Extract the [x, y] coordinate from the center of the cell holding the provided text.  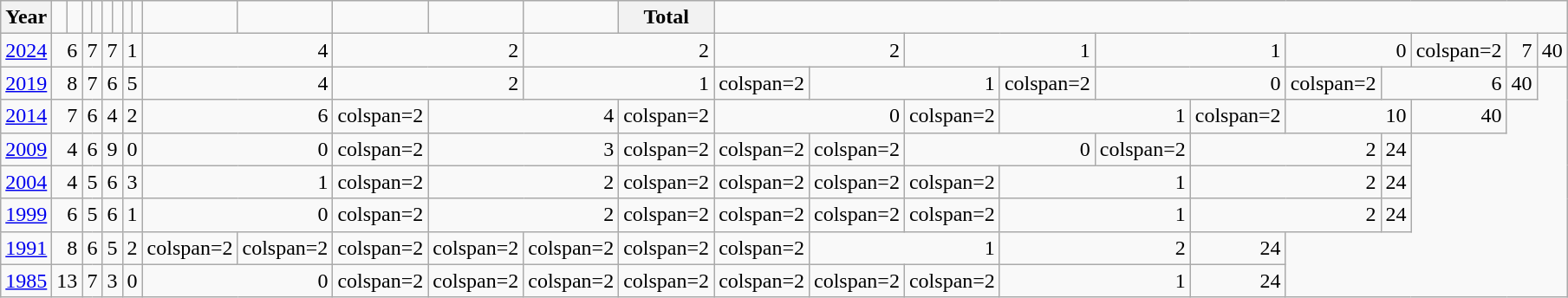
Year [26, 17]
2009 [26, 149]
2024 [26, 50]
10 [1349, 116]
2019 [26, 83]
2014 [26, 116]
Total [667, 17]
1999 [26, 215]
9 [113, 149]
13 [68, 281]
2004 [26, 182]
1991 [26, 248]
1985 [26, 281]
